Determine the [x, y] coordinate at the center of the cell enclosing the given text.  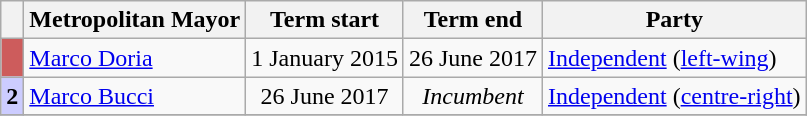
Incumbent [472, 96]
1 January 2015 [325, 58]
Term end [472, 20]
Term start [325, 20]
Independent (left-wing) [674, 58]
Metropolitan Mayor [135, 20]
Independent (centre-right) [674, 96]
Party [674, 20]
Marco Doria [135, 58]
2 [12, 96]
Marco Bucci [135, 96]
